Locate the cell with the specified text and output its (x, y) center coordinate. 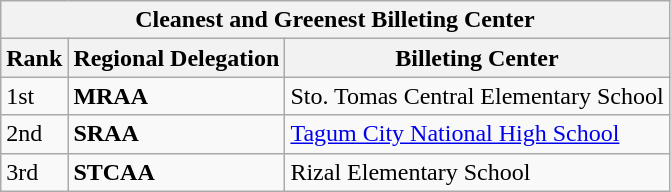
2nd (34, 134)
Cleanest and Greenest Billeting Center (335, 20)
Rank (34, 58)
Sto. Tomas Central Elementary School (477, 96)
1st (34, 96)
Billeting Center (477, 58)
Tagum City National High School (477, 134)
SRAA (176, 134)
Regional Delegation (176, 58)
3rd (34, 172)
STCAA (176, 172)
Rizal Elementary School (477, 172)
MRAA (176, 96)
